Output the (X, Y) coordinate of the center of the cell containing the given text.  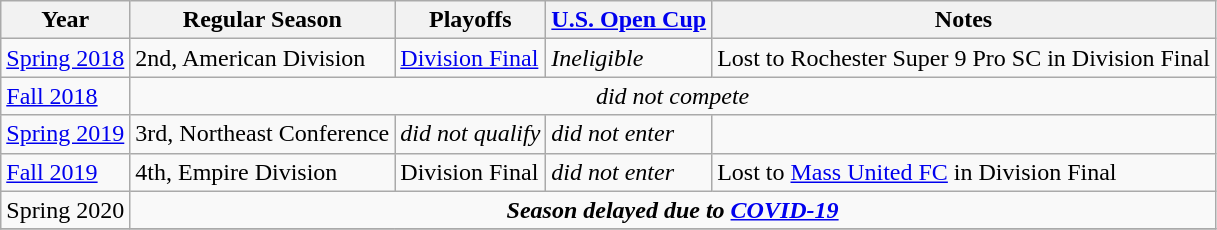
Notes (964, 20)
U.S. Open Cup (629, 20)
Year (66, 20)
Fall 2018 (66, 96)
Spring 2019 (66, 134)
Regular Season (262, 20)
Playoffs (470, 20)
Lost to Mass United FC in Division Final (964, 172)
Spring 2020 (66, 210)
Spring 2018 (66, 58)
did not compete (673, 96)
4th, Empire Division (262, 172)
3rd, Northeast Conference (262, 134)
Fall 2019 (66, 172)
2nd, American Division (262, 58)
Ineligible (629, 58)
Lost to Rochester Super 9 Pro SC in Division Final (964, 58)
Season delayed due to COVID-19 (673, 210)
did not qualify (470, 134)
